Determine the [x, y] coordinate at the center of the cell enclosing the given text.  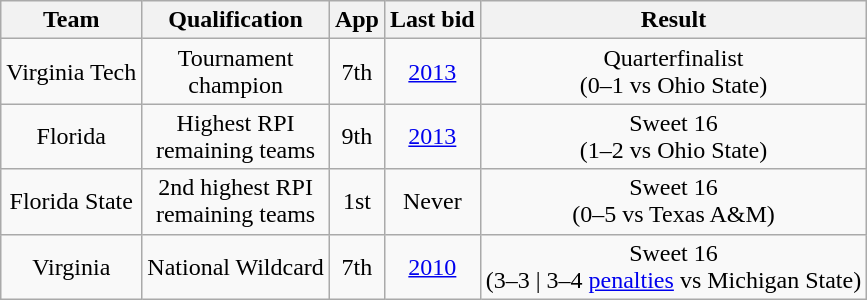
2nd highest RPIremaining teams [236, 202]
9th [356, 136]
Never [432, 202]
Florida State [72, 202]
National Wildcard [236, 266]
App [356, 20]
Florida [72, 136]
Last bid [432, 20]
Result [673, 20]
2010 [432, 266]
1st [356, 202]
Virginia [72, 266]
Sweet 16(0–5 vs Texas A&M) [673, 202]
Sweet 16(3–3 | 3–4 penalties vs Michigan State) [673, 266]
Qualification [236, 20]
Sweet 16(1–2 vs Ohio State) [673, 136]
Team [72, 20]
Highest RPIremaining teams [236, 136]
Tournamentchampion [236, 72]
Virginia Tech [72, 72]
Quarterfinalist(0–1 vs Ohio State) [673, 72]
